For the text-containing cell, return its midpoint in [x, y] coordinate format. 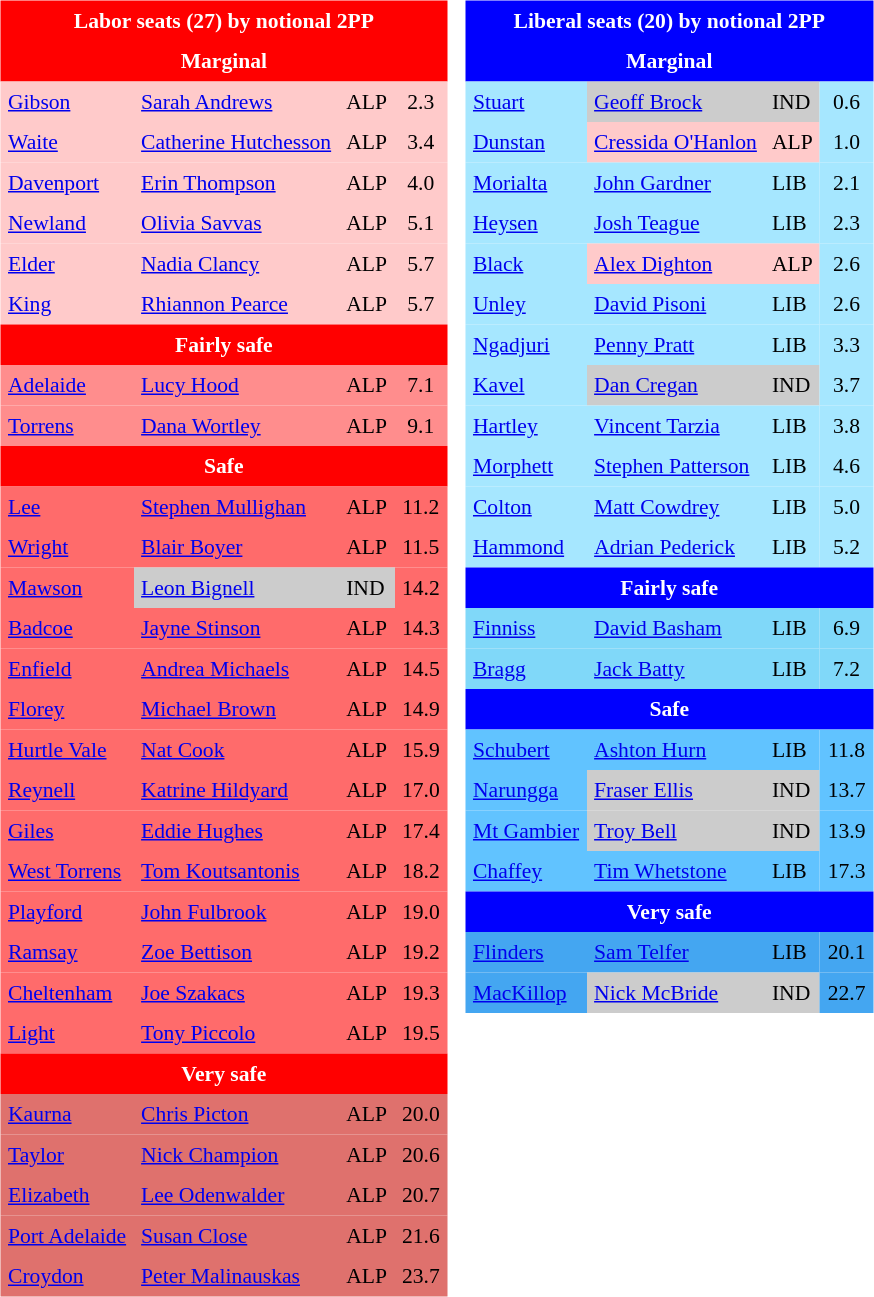
West Torrens [66, 871]
3.7 [846, 385]
23.7 [420, 1276]
17.0 [420, 790]
3.8 [846, 425]
Tom Koutsantonis [236, 871]
3.4 [420, 142]
Taylor [66, 1154]
Morphett [526, 466]
Rhiannon Pearce [236, 304]
20.0 [420, 1114]
21.6 [420, 1235]
Leon Bignell [236, 587]
Light [66, 1033]
Chris Picton [236, 1114]
Erin Thompson [236, 182]
20.1 [846, 952]
11.5 [420, 547]
Dana Wortley [236, 425]
Blair Boyer [236, 547]
Nat Cook [236, 749]
John Gardner [676, 182]
5.0 [846, 506]
13.9 [846, 830]
Kavel [526, 385]
14.3 [420, 628]
Bragg [526, 668]
Flinders [526, 952]
Lee [66, 506]
Tony Piccolo [236, 1033]
Nick McBride [676, 992]
Adrian Pederick [676, 547]
Heysen [526, 223]
Stuart [526, 101]
Playford [66, 911]
Andrea Michaels [236, 668]
Mawson [66, 587]
Hurtle Vale [66, 749]
Schubert [526, 749]
Matt Cowdrey [676, 506]
Liberal seats (20) by notional 2PP [668, 20]
Nadia Clancy [236, 263]
Morialta [526, 182]
9.1 [420, 425]
Lee Odenwalder [236, 1195]
Joe Szakacs [236, 992]
14.2 [420, 587]
Reynell [66, 790]
2.1 [846, 182]
Badcoe [66, 628]
Elder [66, 263]
17.4 [420, 830]
Geoff Brock [676, 101]
14.5 [420, 668]
14.9 [420, 709]
5.1 [420, 223]
John Fulbrook [236, 911]
Eddie Hughes [236, 830]
Sam Telfer [676, 952]
4.6 [846, 466]
Jack Batty [676, 668]
Olivia Savvas [236, 223]
Mt Gambier [526, 830]
Stephen Mullighan [236, 506]
Cressida O'Hanlon [676, 142]
Davenport [66, 182]
Hammond [526, 547]
David Basham [676, 628]
5.2 [846, 547]
17.3 [846, 871]
Giles [66, 830]
Adelaide [66, 385]
Nick Champion [236, 1154]
Black [526, 263]
19.2 [420, 952]
Katrine Hildyard [236, 790]
22.7 [846, 992]
19.3 [420, 992]
Cheltenham [66, 992]
Kaurna [66, 1114]
Tim Whetstone [676, 871]
Lucy Hood [236, 385]
Josh Teague [676, 223]
Chaffey [526, 871]
19.5 [420, 1033]
Michael Brown [236, 709]
Croydon [66, 1276]
20.7 [420, 1195]
Jayne Stinson [236, 628]
Labor seats (27) by notional 2PP [224, 20]
Narungga [526, 790]
Florey [66, 709]
Vincent Tarzia [676, 425]
18.2 [420, 871]
11.2 [420, 506]
Dan Cregan [676, 385]
7.2 [846, 668]
Peter Malinauskas [236, 1276]
Susan Close [236, 1235]
Fraser Ellis [676, 790]
13.7 [846, 790]
Colton [526, 506]
Gibson [66, 101]
Elizabeth [66, 1195]
Stephen Patterson [676, 466]
1.0 [846, 142]
Wright [66, 547]
Port Adelaide [66, 1235]
11.8 [846, 749]
MacKillop [526, 992]
Catherine Hutchesson [236, 142]
20.6 [420, 1154]
David Pisoni [676, 304]
Troy Bell [676, 830]
Ngadjuri [526, 344]
Sarah Andrews [236, 101]
King [66, 304]
Penny Pratt [676, 344]
15.9 [420, 749]
7.1 [420, 385]
Hartley [526, 425]
Waite [66, 142]
Newland [66, 223]
Finniss [526, 628]
Ramsay [66, 952]
Unley [526, 304]
0.6 [846, 101]
Zoe Bettison [236, 952]
Enfield [66, 668]
Torrens [66, 425]
3.3 [846, 344]
4.0 [420, 182]
Ashton Hurn [676, 749]
19.0 [420, 911]
Dunstan [526, 142]
6.9 [846, 628]
Alex Dighton [676, 263]
